For the text-containing cell, return its midpoint in [x, y] coordinate format. 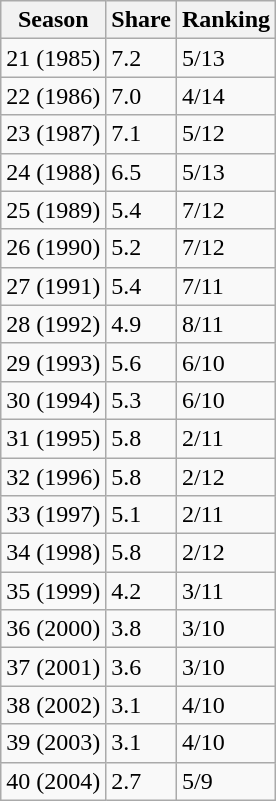
8/11 [226, 324]
5.6 [142, 362]
30 (1994) [54, 400]
21 (1985) [54, 58]
2.7 [142, 781]
31 (1995) [54, 438]
5.3 [142, 400]
22 (1986) [54, 96]
26 (1990) [54, 248]
Ranking [226, 20]
32 (1996) [54, 477]
5.2 [142, 248]
7/11 [226, 286]
23 (1987) [54, 134]
7.1 [142, 134]
5/9 [226, 781]
36 (2000) [54, 629]
25 (1989) [54, 210]
40 (2004) [54, 781]
4.2 [142, 591]
3.8 [142, 629]
29 (1993) [54, 362]
Season [54, 20]
4.9 [142, 324]
5/12 [226, 134]
34 (1998) [54, 553]
3.6 [142, 667]
27 (1991) [54, 286]
38 (2002) [54, 705]
7.2 [142, 58]
33 (1997) [54, 515]
35 (1999) [54, 591]
37 (2001) [54, 667]
28 (1992) [54, 324]
39 (2003) [54, 743]
4/14 [226, 96]
Share [142, 20]
3/11 [226, 591]
24 (1988) [54, 172]
7.0 [142, 96]
5.1 [142, 515]
6.5 [142, 172]
